Capture the cell that displays the provided text and extract its [x, y] central coordinate. 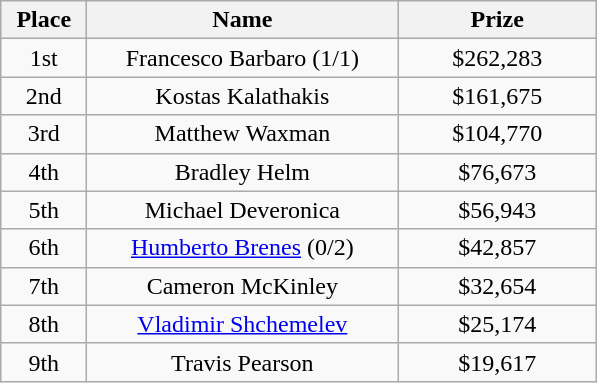
$161,675 [498, 96]
Humberto Brenes (0/2) [242, 248]
7th [44, 286]
6th [44, 248]
9th [44, 362]
$104,770 [498, 134]
5th [44, 210]
Travis Pearson [242, 362]
Matthew Waxman [242, 134]
Michael Deveronica [242, 210]
Kostas Kalathakis [242, 96]
Bradley Helm [242, 172]
Name [242, 20]
Francesco Barbaro (1/1) [242, 58]
2nd [44, 96]
$19,617 [498, 362]
$56,943 [498, 210]
3rd [44, 134]
$262,283 [498, 58]
8th [44, 324]
$76,673 [498, 172]
$25,174 [498, 324]
$32,654 [498, 286]
1st [44, 58]
$42,857 [498, 248]
Vladimir Shchemelev [242, 324]
Prize [498, 20]
Place [44, 20]
Cameron McKinley [242, 286]
4th [44, 172]
